Pinpoint the cell where the given text exists, returning its [X, Y] midpoint coordinate. 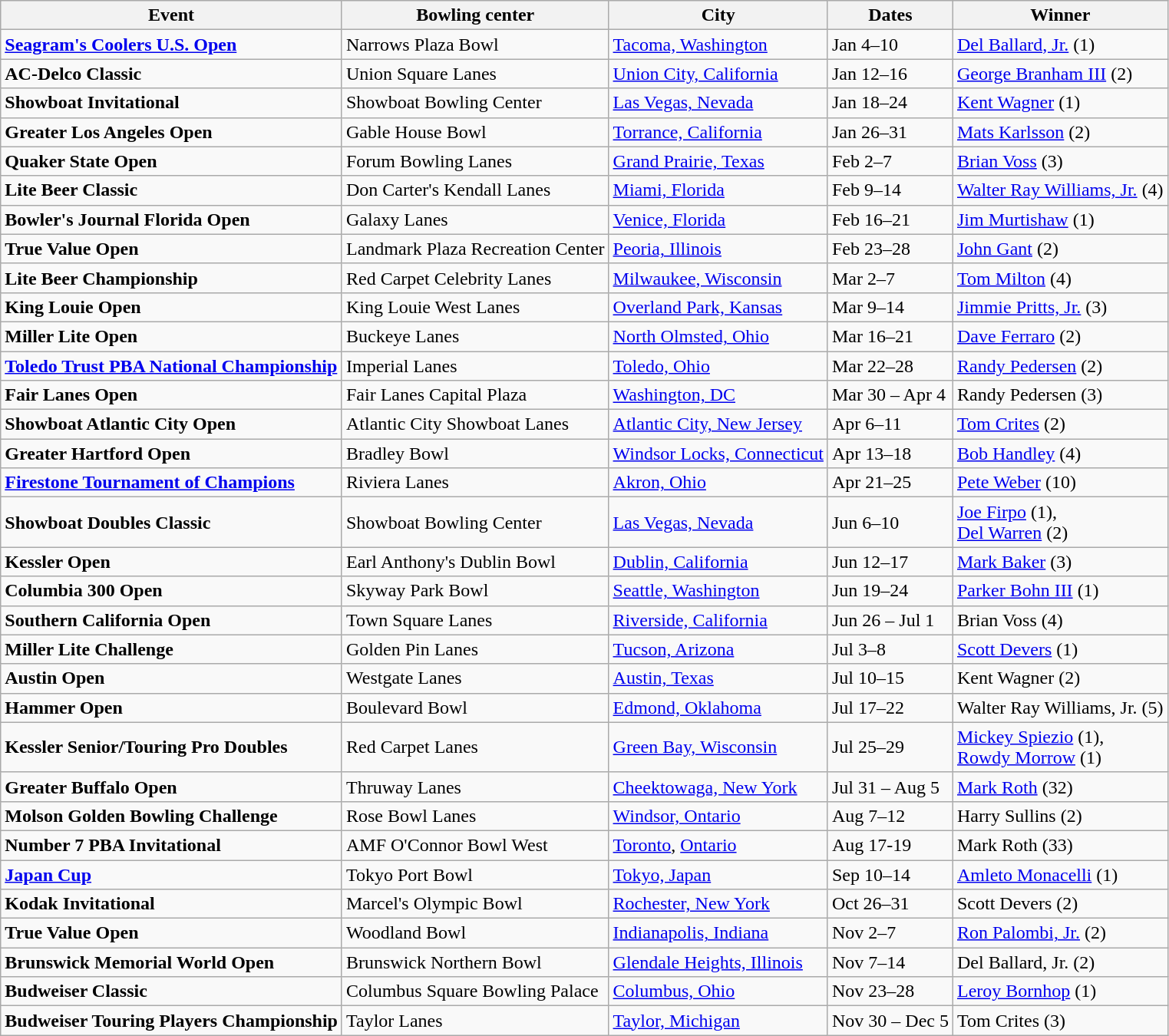
Union Square Lanes [475, 74]
Miami, Florida [718, 190]
Jul 17–22 [890, 708]
Cheektowaga, New York [718, 787]
Toledo, Ohio [718, 366]
Parker Bohn III (1) [1060, 591]
Jimmie Pritts, Jr. (3) [1060, 307]
Jun 6–10 [890, 522]
Showboat Invitational [172, 103]
Indianapolis, Indiana [718, 933]
Peoria, Illinois [718, 249]
Joe Firpo (1),Del Warren (2) [1060, 522]
Mark Roth (32) [1060, 787]
Mark Baker (3) [1060, 562]
Jul 31 – Aug 5 [890, 787]
Apr 21–25 [890, 483]
Japan Cup [172, 874]
Greater Los Angeles Open [172, 132]
Mar 2–7 [890, 278]
Dublin, California [718, 562]
George Branham III (2) [1060, 74]
Number 7 PBA Invitational [172, 845]
Bowler's Journal Florida Open [172, 219]
Aug 17-19 [890, 845]
Forum Bowling Lanes [475, 161]
Budweiser Classic [172, 991]
Nov 30 – Dec 5 [890, 1021]
Dates [890, 15]
Nov 23–28 [890, 991]
Feb 2–7 [890, 161]
Molson Golden Bowling Challenge [172, 816]
Tom Crites (2) [1060, 424]
Westgate Lanes [475, 678]
King Louie West Lanes [475, 307]
Fair Lanes Capital Plaza [475, 395]
Lite Beer Championship [172, 278]
Red Carpet Celebrity Lanes [475, 278]
Galaxy Lanes [475, 219]
Ron Palombi, Jr. (2) [1060, 933]
Edmond, Oklahoma [718, 708]
Jul 3–8 [890, 649]
Bob Handley (4) [1060, 454]
Jan 4–10 [890, 45]
Atlantic City Showboat Lanes [475, 424]
Toronto, Ontario [718, 845]
Jim Murtishaw (1) [1060, 219]
Bradley Bowl [475, 454]
Tokyo, Japan [718, 874]
Toledo Trust PBA National Championship [172, 366]
King Louie Open [172, 307]
Southern California Open [172, 620]
Don Carter's Kendall Lanes [475, 190]
Windsor Locks, Connecticut [718, 454]
Dave Ferraro (2) [1060, 336]
Kent Wagner (2) [1060, 678]
Boulevard Bowl [475, 708]
Austin, Texas [718, 678]
Mats Karlsson (2) [1060, 132]
Oct 26–31 [890, 904]
Jan 18–24 [890, 103]
Skyway Park Bowl [475, 591]
Jul 10–15 [890, 678]
Nov 2–7 [890, 933]
Columbus, Ohio [718, 991]
Budweiser Touring Players Championship [172, 1021]
Scott Devers (2) [1060, 904]
Tom Crites (3) [1060, 1021]
Jun 12–17 [890, 562]
Randy Pedersen (3) [1060, 395]
Tom Milton (4) [1060, 278]
Kodak Invitational [172, 904]
Taylor Lanes [475, 1021]
Jan 26–31 [890, 132]
Green Bay, Wisconsin [718, 747]
AC-Delco Classic [172, 74]
Glendale Heights, Illinois [718, 962]
Washington, DC [718, 395]
City [718, 15]
Rochester, New York [718, 904]
Hammer Open [172, 708]
AMF O'Connor Bowl West [475, 845]
Apr 6–11 [890, 424]
Walter Ray Williams, Jr. (5) [1060, 708]
Del Ballard, Jr. (1) [1060, 45]
Earl Anthony's Dublin Bowl [475, 562]
Red Carpet Lanes [475, 747]
Lite Beer Classic [172, 190]
Miller Lite Open [172, 336]
Brian Voss (3) [1060, 161]
Tokyo Port Bowl [475, 874]
Riverside, California [718, 620]
Winner [1060, 15]
Amleto Monacelli (1) [1060, 874]
Aug 7–12 [890, 816]
Greater Hartford Open [172, 454]
Event [172, 15]
Grand Prairie, Texas [718, 161]
Imperial Lanes [475, 366]
Greater Buffalo Open [172, 787]
Sep 10–14 [890, 874]
Riviera Lanes [475, 483]
Columbia 300 Open [172, 591]
Gable House Bowl [475, 132]
Tacoma, Washington [718, 45]
Feb 9–14 [890, 190]
Taylor, Michigan [718, 1021]
Narrows Plaza Bowl [475, 45]
Mar 22–28 [890, 366]
Showboat Atlantic City Open [172, 424]
Bowling center [475, 15]
Feb 16–21 [890, 219]
Brunswick Northern Bowl [475, 962]
Windsor, Ontario [718, 816]
Venice, Florida [718, 219]
Feb 23–28 [890, 249]
Kent Wagner (1) [1060, 103]
Mickey Spiezio (1),Rowdy Morrow (1) [1060, 747]
Columbus Square Bowling Palace [475, 991]
John Gant (2) [1060, 249]
Marcel's Olympic Bowl [475, 904]
Thruway Lanes [475, 787]
Del Ballard, Jr. (2) [1060, 962]
Jun 19–24 [890, 591]
Randy Pedersen (2) [1060, 366]
Austin Open [172, 678]
Jul 25–29 [890, 747]
Landmark Plaza Recreation Center [475, 249]
Golden Pin Lanes [475, 649]
Town Square Lanes [475, 620]
Brian Voss (4) [1060, 620]
Mar 9–14 [890, 307]
Fair Lanes Open [172, 395]
Mar 16–21 [890, 336]
Harry Sullins (2) [1060, 816]
Atlantic City, New Jersey [718, 424]
Mar 30 – Apr 4 [890, 395]
Buckeye Lanes [475, 336]
Tucson, Arizona [718, 649]
Scott Devers (1) [1060, 649]
Torrance, California [718, 132]
Akron, Ohio [718, 483]
Jun 26 – Jul 1 [890, 620]
Seagram's Coolers U.S. Open [172, 45]
North Olmsted, Ohio [718, 336]
Woodland Bowl [475, 933]
Union City, California [718, 74]
Apr 13–18 [890, 454]
Mark Roth (33) [1060, 845]
Walter Ray Williams, Jr. (4) [1060, 190]
Showboat Doubles Classic [172, 522]
Overland Park, Kansas [718, 307]
Firestone Tournament of Champions [172, 483]
Jan 12–16 [890, 74]
Milwaukee, Wisconsin [718, 278]
Quaker State Open [172, 161]
Kessler Open [172, 562]
Nov 7–14 [890, 962]
Miller Lite Challenge [172, 649]
Brunswick Memorial World Open [172, 962]
Leroy Bornhop (1) [1060, 991]
Rose Bowl Lanes [475, 816]
Kessler Senior/Touring Pro Doubles [172, 747]
Seattle, Washington [718, 591]
Pete Weber (10) [1060, 483]
